Return [X, Y] of the center of cell containing provided text 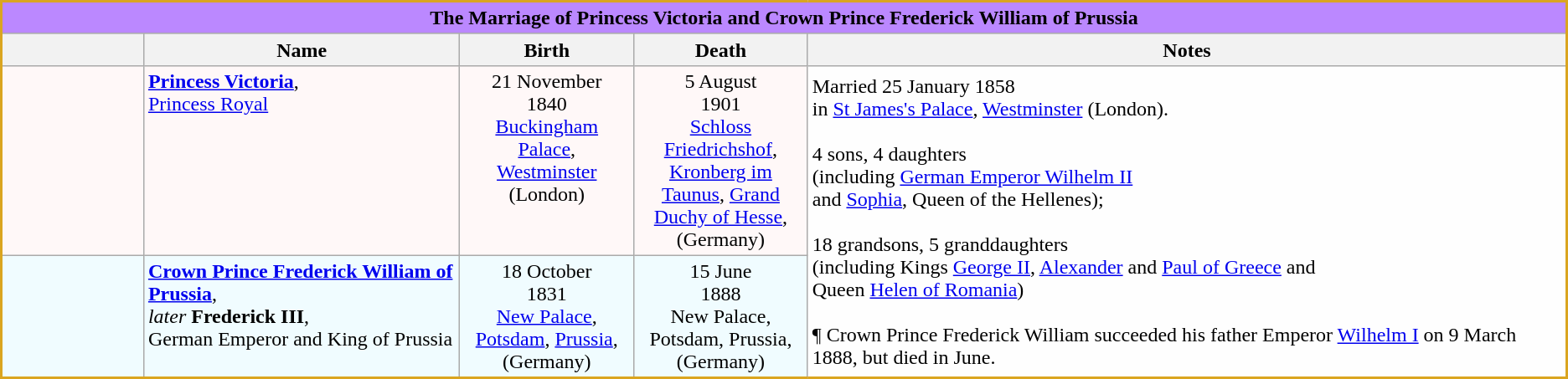
18 October1831New Palace, Potsdam, Prussia, (Germany) [547, 316]
5 August1901Schloss Friedrichshof, Kronberg im Taunus, Grand Duchy of Hesse, (Germany) [721, 161]
Birth [547, 49]
Name [302, 49]
Death [721, 49]
Princess Victoria, Princess Royal [302, 161]
21 November1840Buckingham Palace, Westminster (London) [547, 161]
Notes [1187, 49]
Crown Prince Frederick William of Prussia,later Frederick III, German Emperor and King of Prussia [302, 316]
The Marriage of Princess Victoria and Crown Prince Frederick William of Prussia [784, 18]
15 June1888 New Palace, Potsdam, Prussia, (Germany) [721, 316]
